Return the (x, y) coordinate for the center point of the cell that contains the specified text.  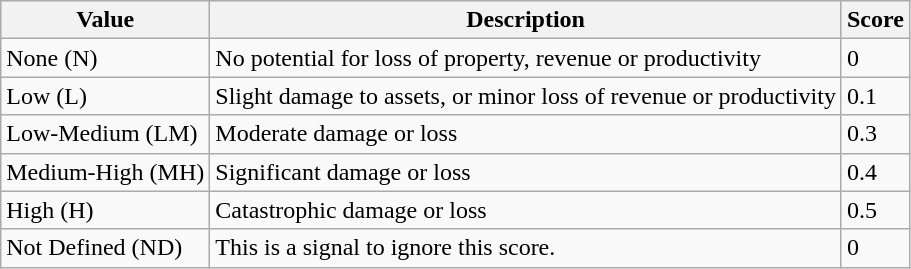
Moderate damage or loss (526, 134)
This is a signal to ignore this score. (526, 248)
Value (106, 20)
Medium-High (MH) (106, 172)
Low-Medium (LM) (106, 134)
Not Defined (ND) (106, 248)
Significant damage or loss (526, 172)
Slight damage to assets, or minor loss of revenue or productivity (526, 96)
Score (875, 20)
Low (L) (106, 96)
0.3 (875, 134)
0.5 (875, 210)
None (N) (106, 58)
High (H) (106, 210)
0.1 (875, 96)
Description (526, 20)
Catastrophic damage or loss (526, 210)
No potential for loss of property, revenue or productivity (526, 58)
0.4 (875, 172)
